Pinpoint the cell where the given text exists, returning its [X, Y] midpoint coordinate. 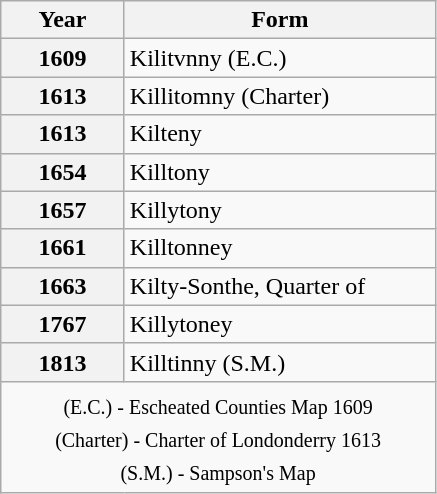
Year [63, 20]
Kilteny [280, 134]
Kilitvnny (E.C.) [280, 58]
Killtonney [280, 248]
Killytoney [280, 324]
Killitomny (Charter) [280, 96]
Killtinny (S.M.) [280, 362]
(E.C.) - Escheated Counties Map 1609(Charter) - Charter of Londonderry 1613(S.M.) - Sampson's Map [218, 436]
Killytony [280, 210]
1609 [63, 58]
1813 [63, 362]
Form [280, 20]
1654 [63, 172]
1767 [63, 324]
1661 [63, 248]
Kilty-Sonthe, Quarter of [280, 286]
1663 [63, 286]
Killtony [280, 172]
1657 [63, 210]
